Pinpoint the cell where the given text exists, returning its [x, y] midpoint coordinate. 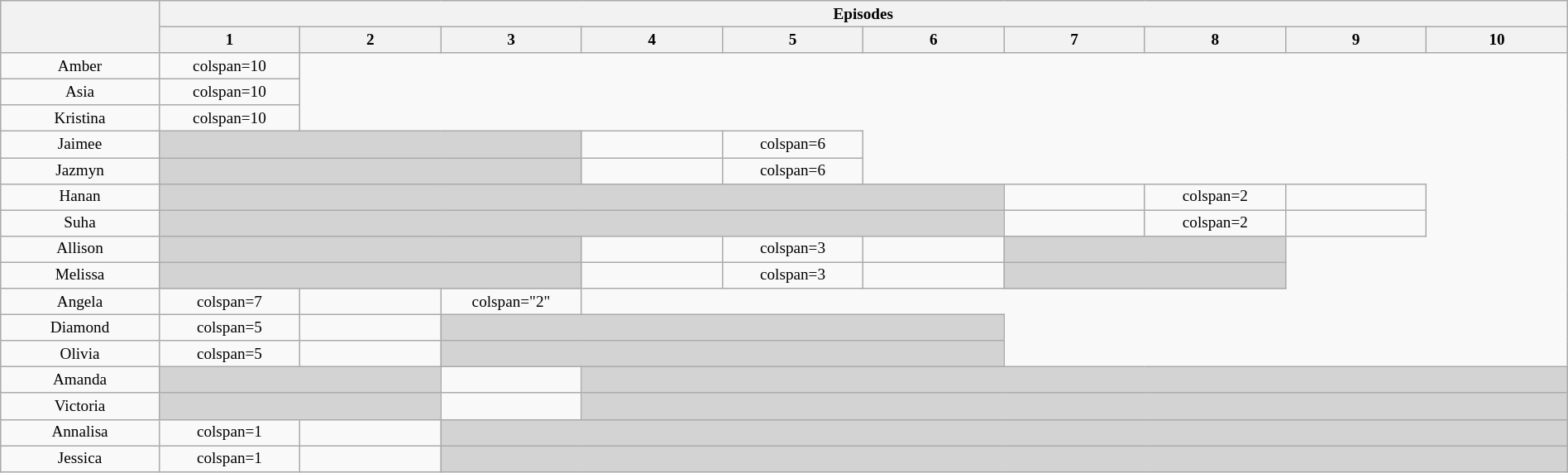
8 [1215, 40]
Jaimee [80, 145]
Kristina [80, 118]
Suha [80, 223]
2 [370, 40]
Asia [80, 92]
Amanda [80, 380]
5 [792, 40]
Jazmyn [80, 170]
6 [934, 40]
Hanan [80, 197]
colspan="2" [511, 302]
Allison [80, 249]
9 [1355, 40]
Olivia [80, 354]
Amber [80, 66]
Jessica [80, 458]
1 [229, 40]
10 [1497, 40]
7 [1074, 40]
Angela [80, 302]
Melissa [80, 275]
Episodes [863, 14]
colspan=7 [229, 302]
4 [652, 40]
Diamond [80, 327]
3 [511, 40]
Annalisa [80, 432]
Victoria [80, 406]
